Pinpoint the cell where the given text exists, returning its [X, Y] midpoint coordinate. 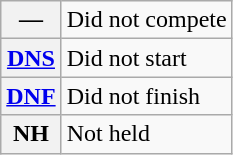
Did not compete [146, 20]
DNS [31, 58]
DNF [31, 96]
Did not start [146, 58]
NH [31, 134]
Not held [146, 134]
Did not finish [146, 96]
— [31, 20]
